Output the [X, Y] coordinate of the center of the cell containing the given text.  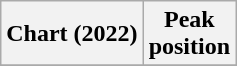
Chart (2022) [72, 34]
Peakposition [189, 34]
